Provide the [X, Y] coordinate of the cell's center where the given text is located.  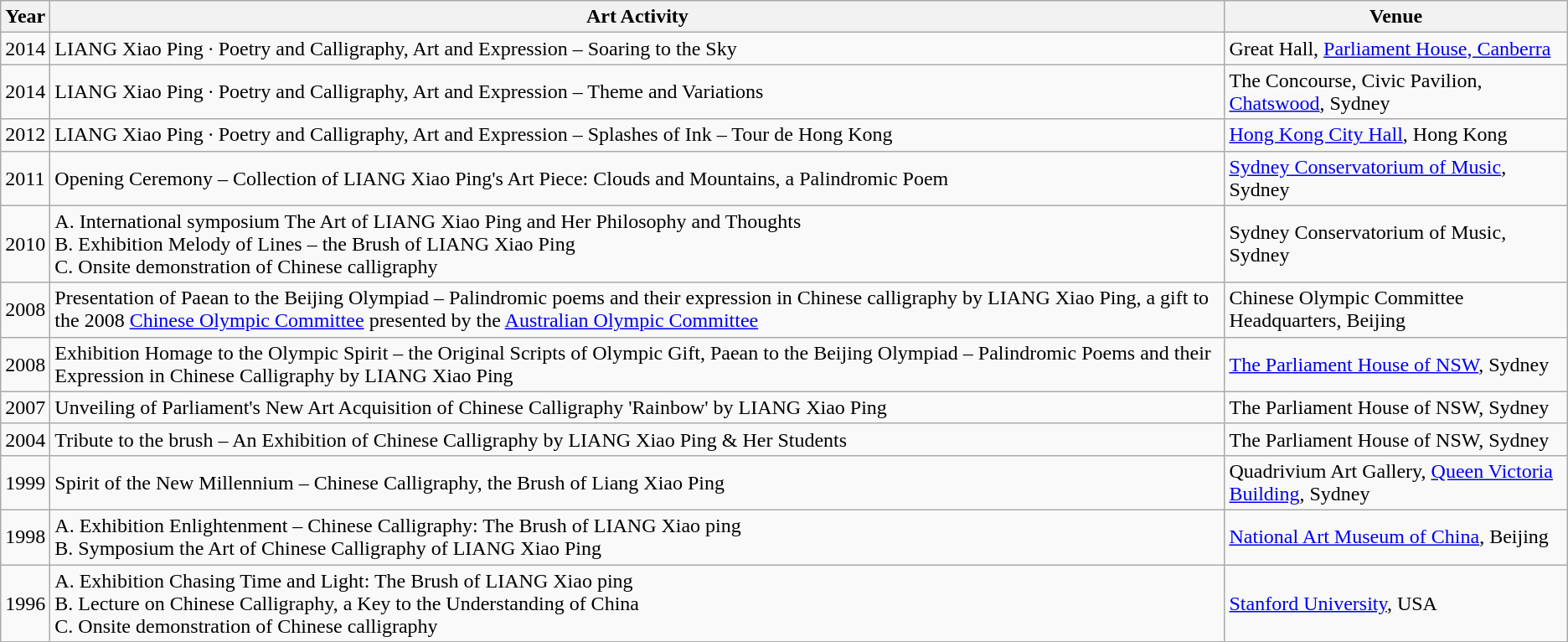
Tribute to the brush – An Exhibition of Chinese Calligraphy by LIANG Xiao Ping & Her Students [637, 439]
LIANG Xiao Ping · Poetry and Calligraphy, Art and Expression – Soaring to the Sky [637, 49]
2012 [25, 135]
1999 [25, 483]
Stanford University, USA [1395, 603]
National Art Museum of China, Beijing [1395, 536]
Chinese Olympic Committee Headquarters, Beijing [1395, 310]
Venue [1395, 17]
2010 [25, 244]
LIANG Xiao Ping · Poetry and Calligraphy, Art and Expression – Splashes of Ink – Tour de Hong Kong [637, 135]
2011 [25, 178]
Art Activity [637, 17]
1998 [25, 536]
Opening Ceremony – Collection of LIANG Xiao Ping's Art Piece: Clouds and Mountains, a Palindromic Poem [637, 178]
The Concourse, Civic Pavilion, Chatswood, Sydney [1395, 92]
1996 [25, 603]
2004 [25, 439]
Great Hall, Parliament House, Canberra [1395, 49]
Hong Kong City Hall, Hong Kong [1395, 135]
Quadrivium Art Gallery, Queen Victoria Building, Sydney [1395, 483]
2007 [25, 407]
Unveiling of Parliament's New Art Acquisition of Chinese Calligraphy 'Rainbow' by LIANG Xiao Ping [637, 407]
Spirit of the New Millennium – Chinese Calligraphy, the Brush of Liang Xiao Ping [637, 483]
LIANG Xiao Ping · Poetry and Calligraphy, Art and Expression – Theme and Variations [637, 92]
A. Exhibition Enlightenment – Chinese Calligraphy: The Brush of LIANG Xiao pingB. Symposium the Art of Chinese Calligraphy of LIANG Xiao Ping [637, 536]
Year [25, 17]
